Capture the cell that displays the provided text and extract its (X, Y) central coordinate. 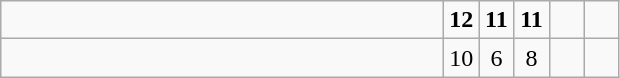
12 (462, 20)
10 (462, 58)
8 (532, 58)
6 (496, 58)
